Provide the [X, Y] coordinate of the cell's center where the given text is located.  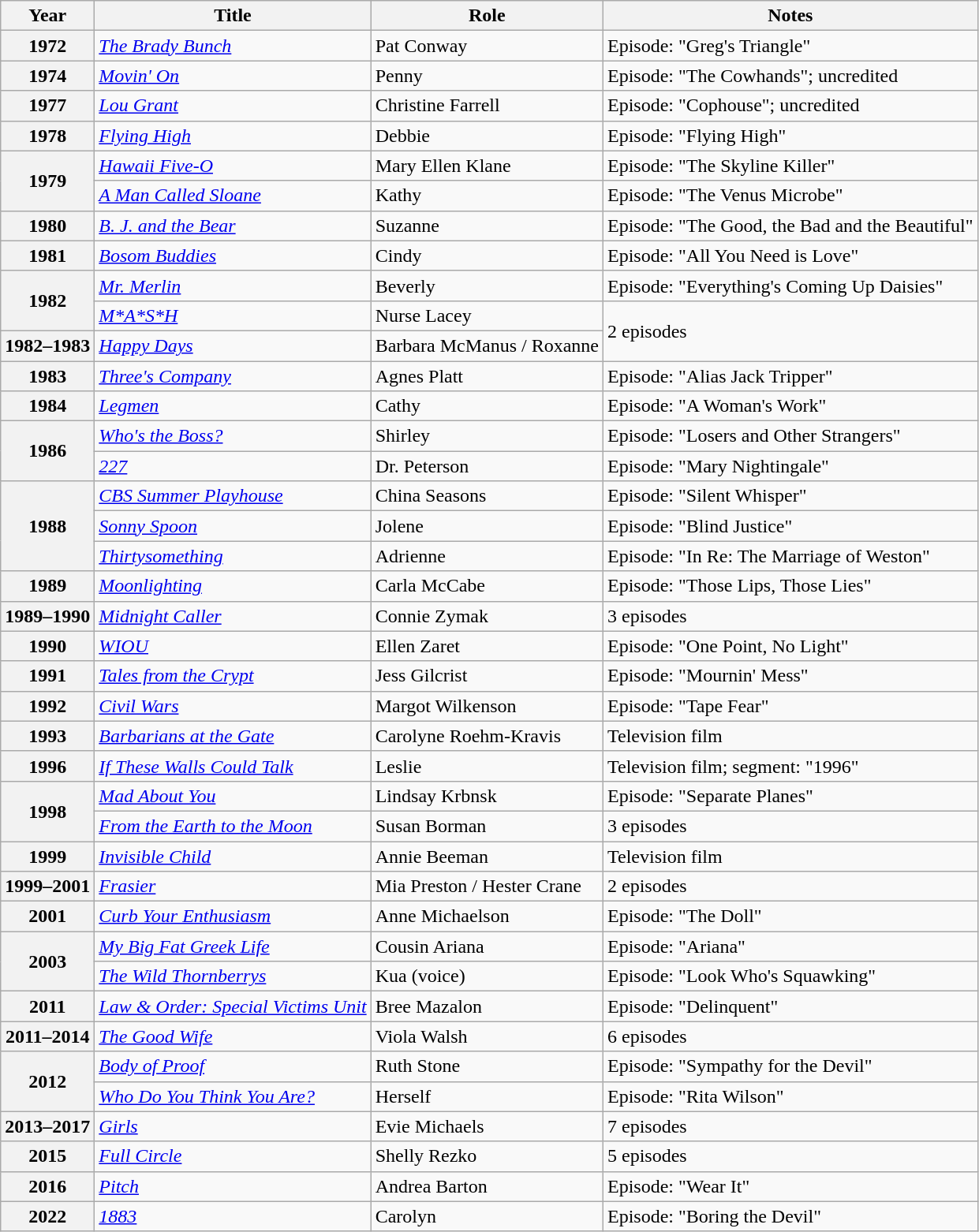
Episode: "Cophouse"; uncredited [790, 106]
Episode: "Losers and Other Strangers" [790, 436]
Connie Zymak [487, 616]
Kua (voice) [487, 976]
1996 [47, 766]
1999–2001 [47, 887]
Episode: "Rita Wilson" [790, 1096]
1982–1983 [47, 345]
7 episodes [790, 1126]
Evie Michaels [487, 1126]
Title [233, 16]
Annie Beeman [487, 856]
Christine Farrell [487, 106]
Episode: "Boring the Devil" [790, 1216]
Episode: "The Cowhands"; uncredited [790, 76]
Frasier [233, 887]
Bree Mazalon [487, 1006]
1972 [47, 46]
Margot Wilkenson [487, 706]
Nurse Lacey [487, 315]
Carolyn [487, 1216]
Television film; segment: "1996" [790, 766]
Mr. Merlin [233, 286]
Agnes Platt [487, 376]
Episode: "The Good, the Bad and the Beautiful" [790, 226]
Episode: "Sympathy for the Devil" [790, 1066]
Pitch [233, 1186]
Episode: "All You Need is Love" [790, 256]
Andrea Barton [487, 1186]
2011 [47, 1006]
Barbara McManus / Roxanne [487, 345]
Jolene [487, 526]
Dr. Peterson [487, 466]
Episode: "Mournin' Mess" [790, 676]
The Good Wife [233, 1036]
Cousin Ariana [487, 946]
Invisible Child [233, 856]
Kathy [487, 196]
1974 [47, 76]
Three's Company [233, 376]
The Wild Thornberrys [233, 976]
1986 [47, 451]
Episode: "The Venus Microbe" [790, 196]
1989–1990 [47, 616]
Movin' On [233, 76]
CBS Summer Playhouse [233, 496]
Lindsay Krbnsk [487, 796]
B. J. and the Bear [233, 226]
Who's the Boss? [233, 436]
M*A*S*H [233, 315]
Civil Wars [233, 706]
Episode: "The Doll" [790, 917]
Herself [487, 1096]
Year [47, 16]
1999 [47, 856]
Episode: "Flying High" [790, 136]
2022 [47, 1216]
Anne Michaelson [487, 917]
2013–2017 [47, 1126]
Barbarians at the Gate [233, 736]
1883 [233, 1216]
Sonny Spoon [233, 526]
Lou Grant [233, 106]
Midnight Caller [233, 616]
1989 [47, 586]
2001 [47, 917]
1981 [47, 256]
Episode: "Wear It" [790, 1186]
Episode: "Mary Nightingale" [790, 466]
WIOU [233, 646]
Adrienne [487, 556]
1979 [47, 181]
Notes [790, 16]
Episode: "A Woman's Work" [790, 406]
Susan Borman [487, 826]
Jess Gilcrist [487, 676]
1982 [47, 301]
1998 [47, 811]
Episode: "Silent Whisper" [790, 496]
2012 [47, 1081]
Shirley [487, 436]
Mad About You [233, 796]
2011–2014 [47, 1036]
2003 [47, 961]
The Brady Bunch [233, 46]
227 [233, 466]
Episode: "Separate Planes" [790, 796]
Full Circle [233, 1156]
1984 [47, 406]
Suzanne [487, 226]
1991 [47, 676]
Ellen Zaret [487, 646]
1988 [47, 526]
Body of Proof [233, 1066]
Penny [487, 76]
Curb Your Enthusiasm [233, 917]
Role [487, 16]
Episode: "Greg's Triangle" [790, 46]
Pat Conway [487, 46]
2016 [47, 1186]
Beverly [487, 286]
From the Earth to the Moon [233, 826]
Mary Ellen Klane [487, 166]
Girls [233, 1126]
China Seasons [487, 496]
Episode: "The Skyline Killer" [790, 166]
6 episodes [790, 1036]
1983 [47, 376]
Flying High [233, 136]
Episode: "Look Who's Squawking" [790, 976]
2015 [47, 1156]
Episode: "In Re: The Marriage of Weston" [790, 556]
Episode: "One Point, No Light" [790, 646]
Episode: "Delinquent" [790, 1006]
Shelly Rezko [487, 1156]
Ruth Stone [487, 1066]
Episode: "Blind Justice" [790, 526]
Viola Walsh [487, 1036]
Carla McCabe [487, 586]
Law & Order: Special Victims Unit [233, 1006]
Leslie [487, 766]
1977 [47, 106]
Episode: "Alias Jack Tripper" [790, 376]
5 episodes [790, 1156]
Episode: "Tape Fear" [790, 706]
1992 [47, 706]
Episode: "Ariana" [790, 946]
Carolyne Roehm-Kravis [487, 736]
1978 [47, 136]
1993 [47, 736]
Moonlighting [233, 586]
If These Walls Could Talk [233, 766]
1980 [47, 226]
Legmen [233, 406]
Cindy [487, 256]
Mia Preston / Hester Crane [487, 887]
Bosom Buddies [233, 256]
Episode: "Those Lips, Those Lies" [790, 586]
Hawaii Five-O [233, 166]
Thirtysomething [233, 556]
Happy Days [233, 345]
A Man Called Sloane [233, 196]
Cathy [487, 406]
1990 [47, 646]
My Big Fat Greek Life [233, 946]
Episode: "Everything's Coming Up Daisies" [790, 286]
Debbie [487, 136]
Tales from the Crypt [233, 676]
Who Do You Think You Are? [233, 1096]
